Output the [x, y] coordinate of the center of the cell containing the given text.  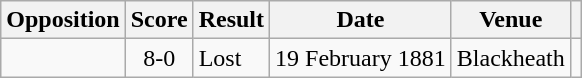
8-0 [159, 58]
Score [159, 20]
Opposition [63, 20]
Venue [510, 20]
Lost [231, 58]
Date [361, 20]
Blackheath [510, 58]
19 February 1881 [361, 58]
Result [231, 20]
